Search for the cell housing the specified text and yield its [X, Y] center coordinate. 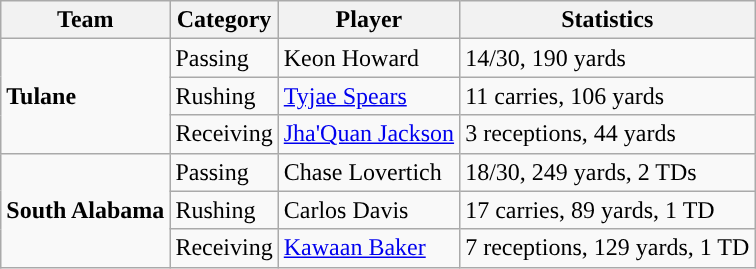
Tulane [86, 96]
7 receptions, 129 yards, 1 TD [608, 248]
Jha'Quan Jackson [368, 134]
Kawaan Baker [368, 248]
South Alabama [86, 210]
Chase Lovertich [368, 172]
3 receptions, 44 yards [608, 134]
Player [368, 20]
Category [224, 20]
18/30, 249 yards, 2 TDs [608, 172]
Tyjae Spears [368, 96]
Team [86, 20]
Carlos Davis [368, 210]
14/30, 190 yards [608, 58]
11 carries, 106 yards [608, 96]
Statistics [608, 20]
17 carries, 89 yards, 1 TD [608, 210]
Keon Howard [368, 58]
